Detect which cell encompasses the target text, then output its [x, y] center coordinate. 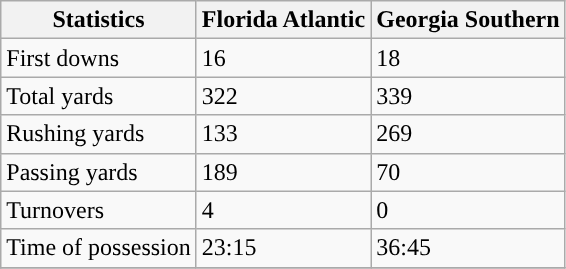
18 [468, 58]
0 [468, 210]
16 [283, 58]
23:15 [283, 248]
269 [468, 134]
339 [468, 96]
Georgia Southern [468, 20]
4 [283, 210]
Rushing yards [99, 134]
70 [468, 172]
Total yards [99, 96]
322 [283, 96]
First downs [99, 58]
Statistics [99, 20]
189 [283, 172]
36:45 [468, 248]
Florida Atlantic [283, 20]
Passing yards [99, 172]
Turnovers [99, 210]
Time of possession [99, 248]
133 [283, 134]
